Pinpoint the cell where the given text exists, returning its (x, y) midpoint coordinate. 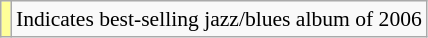
Indicates best-selling jazz/blues album of 2006 (219, 19)
